Determine the [X, Y] coordinate at the center of the cell enclosing the given text.  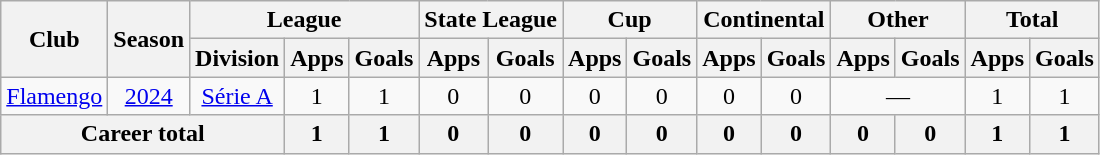
Other [898, 20]
League [304, 20]
Season [149, 39]
— [898, 96]
Total [1032, 20]
Club [54, 39]
Cup [630, 20]
Career total [143, 134]
Flamengo [54, 96]
Série A [238, 96]
Continental [764, 20]
Division [238, 58]
State League [491, 20]
2024 [149, 96]
